Locate the cell with the specified text and output its (X, Y) center coordinate. 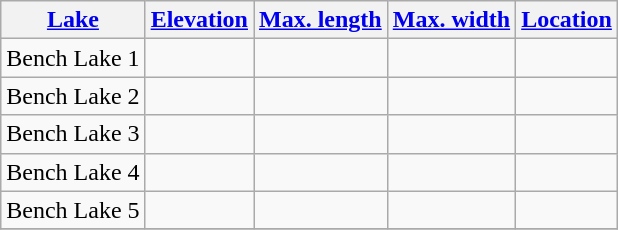
Bench Lake 5 (73, 210)
Elevation (199, 20)
Bench Lake 4 (73, 172)
Bench Lake 1 (73, 58)
Location (567, 20)
Bench Lake 3 (73, 134)
Bench Lake 2 (73, 96)
Max. width (451, 20)
Lake (73, 20)
Max. length (321, 20)
